Pinpoint the cell where the given text exists, returning its (x, y) midpoint coordinate. 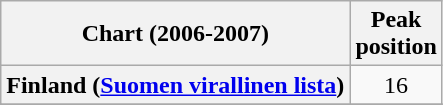
Chart (2006-2007) (176, 34)
16 (396, 85)
Finland (Suomen virallinen lista) (176, 85)
Peakposition (396, 34)
